Search for the cell housing the specified text and yield its (X, Y) center coordinate. 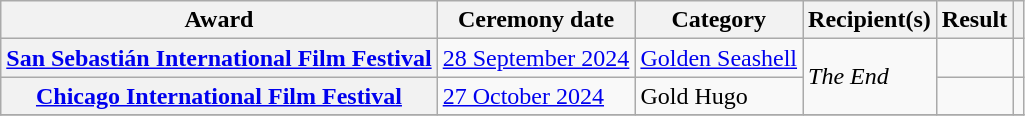
Result (974, 20)
Recipient(s) (870, 20)
Ceremony date (536, 20)
The End (870, 77)
San Sebastián International Film Festival (219, 58)
Gold Hugo (719, 96)
28 September 2024 (536, 58)
Category (719, 20)
Golden Seashell (719, 58)
Award (219, 20)
Chicago International Film Festival (219, 96)
27 October 2024 (536, 96)
